Capture the cell that displays the provided text and extract its [x, y] central coordinate. 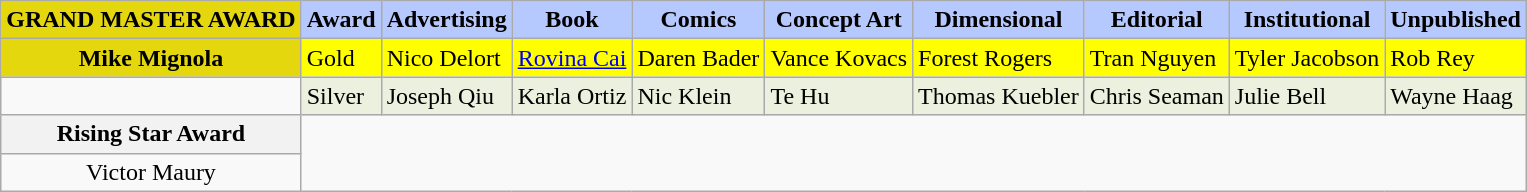
Concept Art [839, 20]
Wayne Haag [1456, 96]
Joseph Qiu [446, 96]
Karla Ortiz [572, 96]
Unpublished [1456, 20]
Book [572, 20]
Gold [341, 58]
Nico Delort [446, 58]
Institutional [1306, 20]
Vance Kovacs [839, 58]
Victor Maury [151, 172]
Mike Mignola [151, 58]
Dimensional [999, 20]
Rob Rey [1456, 58]
Award [341, 20]
Nic Klein [698, 96]
Chris Seaman [1156, 96]
Tran Nguyen [1156, 58]
Rising Star Award [151, 134]
Advertising [446, 20]
Thomas Kuebler [999, 96]
Te Hu [839, 96]
Julie Bell [1306, 96]
Rovina Cai [572, 58]
Editorial [1156, 20]
Forest Rogers [999, 58]
Daren Bader [698, 58]
GRAND MASTER AWARD [151, 20]
Comics [698, 20]
Silver [341, 96]
Tyler Jacobson [1306, 58]
